Extract the (x, y) coordinate from the center of the cell holding the provided text.  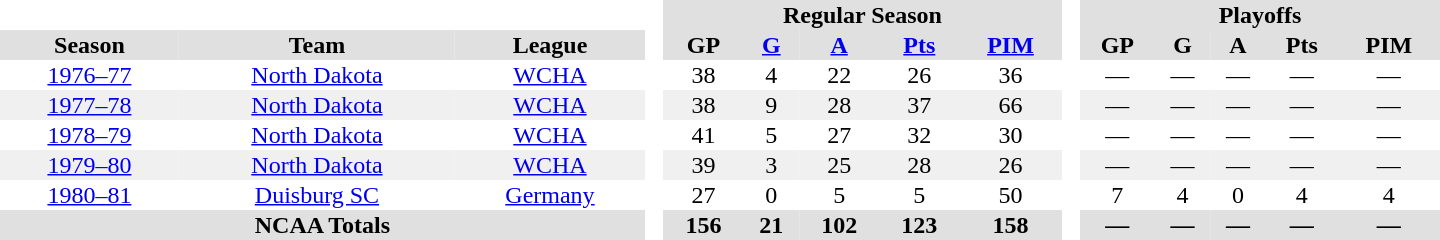
1980–81 (90, 195)
37 (919, 105)
3 (772, 165)
Duisburg SC (317, 195)
36 (1010, 75)
Team (317, 45)
39 (703, 165)
123 (919, 225)
League (550, 45)
25 (839, 165)
Playoffs (1260, 15)
NCAA Totals (322, 225)
102 (839, 225)
7 (1118, 195)
9 (772, 105)
Season (90, 45)
1979–80 (90, 165)
1978–79 (90, 135)
41 (703, 135)
156 (703, 225)
Regular Season (862, 15)
50 (1010, 195)
66 (1010, 105)
21 (772, 225)
1976–77 (90, 75)
Germany (550, 195)
32 (919, 135)
1977–78 (90, 105)
30 (1010, 135)
22 (839, 75)
158 (1010, 225)
